Locate the cell with the specified text and output its [x, y] center coordinate. 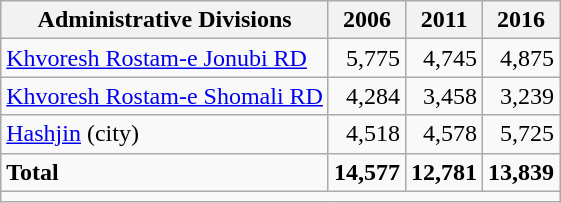
5,775 [366, 58]
4,284 [366, 96]
2011 [444, 20]
4,745 [444, 58]
3,239 [522, 96]
2016 [522, 20]
2006 [366, 20]
4,875 [522, 58]
4,518 [366, 134]
4,578 [444, 134]
5,725 [522, 134]
13,839 [522, 172]
Administrative Divisions [165, 20]
3,458 [444, 96]
12,781 [444, 172]
Total [165, 172]
Khvoresh Rostam-e Shomali RD [165, 96]
Khvoresh Rostam-e Jonubi RD [165, 58]
Hashjin (city) [165, 134]
14,577 [366, 172]
